Return [X, Y] of the center of cell containing provided text 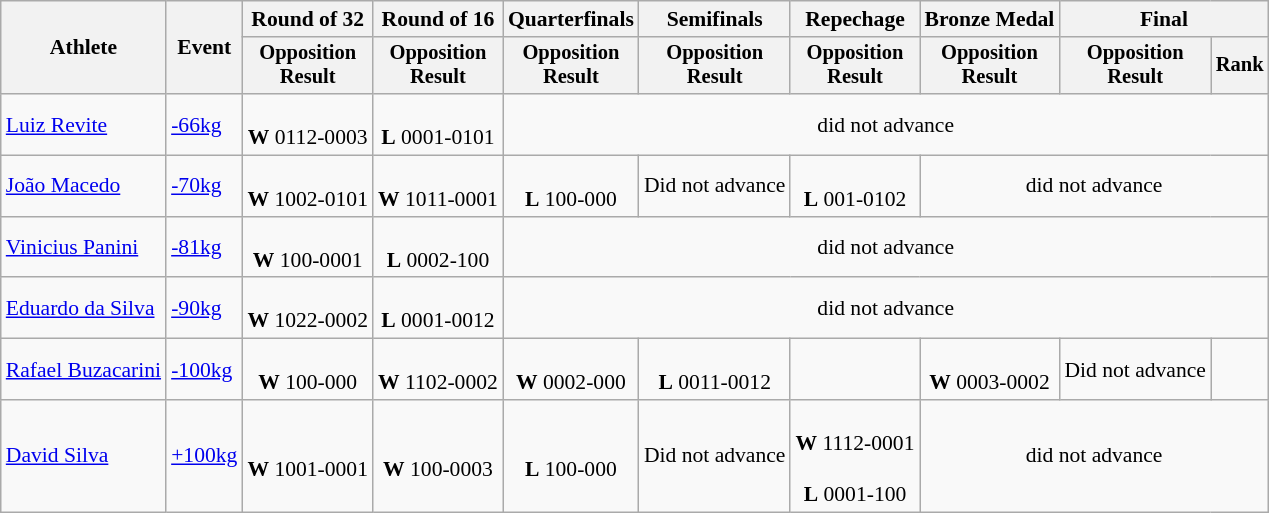
Vinicius Panini [84, 248]
Rank [1240, 66]
L 0001-0101 [438, 124]
W 100-0001 [308, 248]
Round of 16 [438, 19]
-70kg [204, 186]
W 0112-0003 [308, 124]
W 100-000 [308, 370]
Final [1164, 19]
L 0001-0012 [438, 308]
Eduardo da Silva [84, 308]
-100kg [204, 370]
W 1112-0001L 0001-100 [854, 456]
Quarterfinals [571, 19]
W 100-0003 [438, 456]
L 0011-0012 [715, 370]
W 1102-0002 [438, 370]
Athlete [84, 48]
-90kg [204, 308]
L 0002-100 [438, 248]
Luiz Revite [84, 124]
João Macedo [84, 186]
L 001-0102 [854, 186]
-66kg [204, 124]
David Silva [84, 456]
W 1022-0002 [308, 308]
W 0003-0002 [990, 370]
Round of 32 [308, 19]
-81kg [204, 248]
+100kg [204, 456]
Semifinals [715, 19]
Rafael Buzacarini [84, 370]
Event [204, 48]
W 1001-0001 [308, 456]
Bronze Medal [990, 19]
W 0002-000 [571, 370]
W 1011-0001 [438, 186]
W 1002-0101 [308, 186]
Repechage [854, 19]
